Determine the (X, Y) coordinate at the center of the cell enclosing the given text.  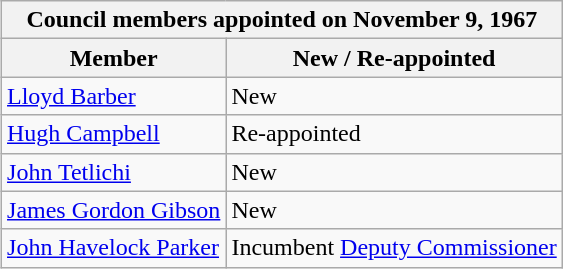
Member (114, 58)
New / Re-appointed (394, 58)
Re-appointed (394, 134)
Lloyd Barber (114, 96)
James Gordon Gibson (114, 210)
John Tetlichi (114, 172)
John Havelock Parker (114, 248)
Hugh Campbell (114, 134)
Incumbent Deputy Commissioner (394, 248)
Council members appointed on November 9, 1967 (282, 20)
